Capture the cell that displays the provided text and extract its [x, y] central coordinate. 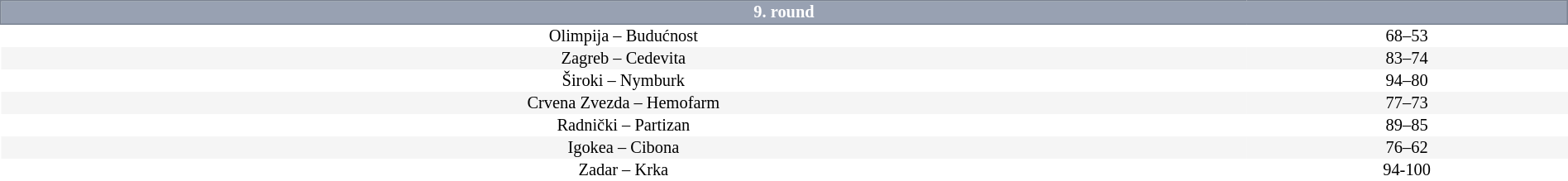
83–74 [1407, 58]
68–53 [1407, 36]
Olimpija – Budućnost [624, 36]
94-100 [1407, 170]
Igokea – Cibona [624, 147]
9. round [784, 12]
Crvena Zvezda – Hemofarm [624, 102]
Zagreb – Cedevita [624, 58]
Zadar – Krka [624, 170]
Široki – Nymburk [624, 81]
89–85 [1407, 126]
76–62 [1407, 147]
94–80 [1407, 81]
77–73 [1407, 102]
Radnički – Partizan [624, 126]
